Pinpoint the cell where the given text exists, returning its [X, Y] midpoint coordinate. 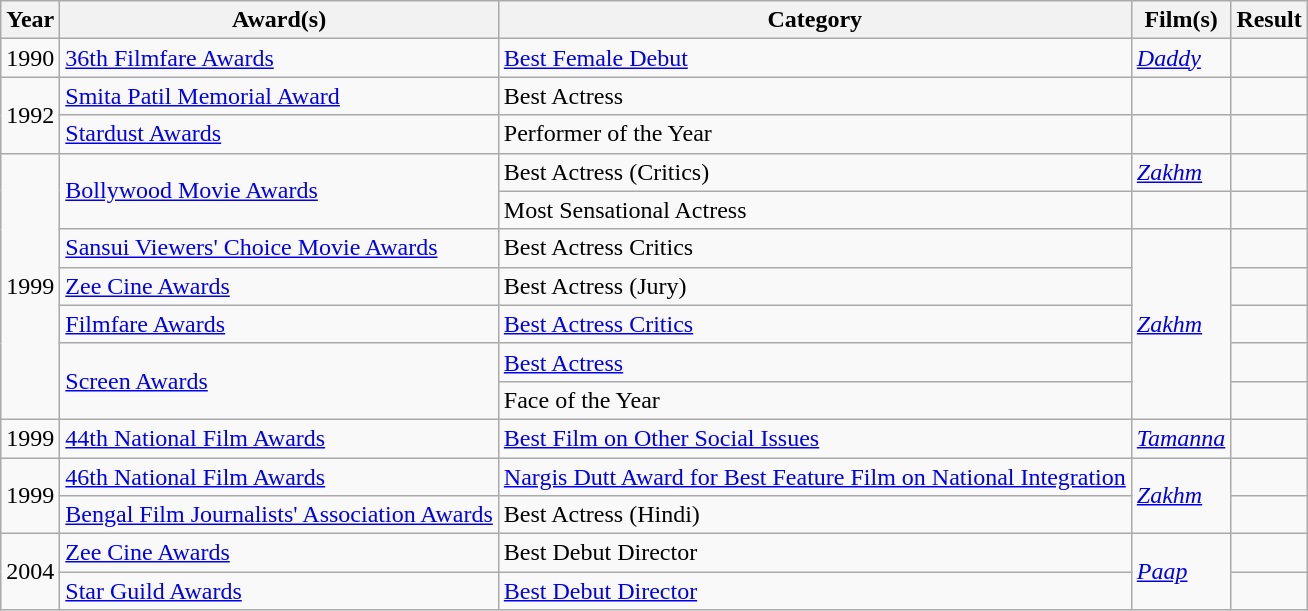
Bollywood Movie Awards [280, 191]
Stardust Awards [280, 134]
Most Sensational Actress [814, 210]
Best Actress (Jury) [814, 286]
Filmfare Awards [280, 324]
Best Actress (Critics) [814, 172]
Result [1269, 20]
Screen Awards [280, 381]
44th National Film Awards [280, 438]
2004 [30, 572]
Best Actress (Hindi) [814, 515]
1990 [30, 58]
Nargis Dutt Award for Best Feature Film on National Integration [814, 477]
Performer of the Year [814, 134]
Face of the Year [814, 400]
Category [814, 20]
Daddy [1181, 58]
Year [30, 20]
Bengal Film Journalists' Association Awards [280, 515]
Film(s) [1181, 20]
1992 [30, 115]
Award(s) [280, 20]
Best Female Debut [814, 58]
Paap [1181, 572]
Smita Patil Memorial Award [280, 96]
Best Film on Other Social Issues [814, 438]
Tamanna [1181, 438]
Sansui Viewers' Choice Movie Awards [280, 248]
36th Filmfare Awards [280, 58]
46th National Film Awards [280, 477]
Star Guild Awards [280, 591]
